For the text-containing cell, return its midpoint in (x, y) coordinate format. 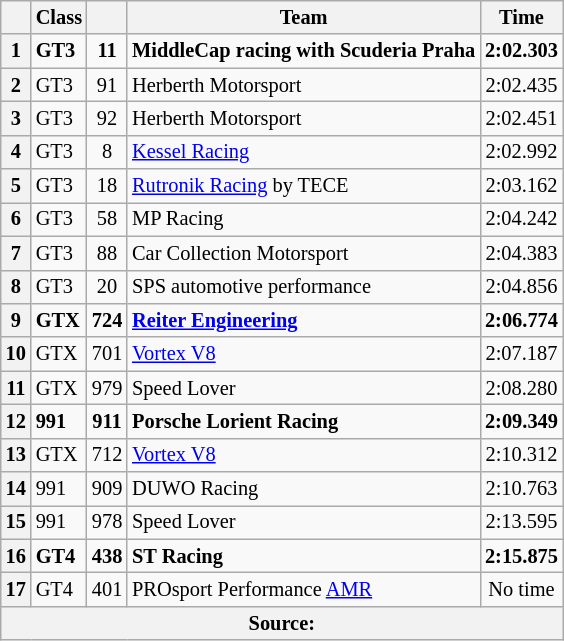
2:04.242 (522, 219)
2:13.595 (522, 522)
2:10.312 (522, 455)
2:02.451 (522, 118)
PROsport Performance AMR (304, 589)
Rutronik Racing by TECE (304, 186)
15 (16, 522)
14 (16, 489)
58 (107, 219)
978 (107, 522)
911 (107, 421)
13 (16, 455)
88 (107, 253)
9 (16, 320)
SPS automotive performance (304, 287)
2:15.875 (522, 556)
DUWO Racing (304, 489)
92 (107, 118)
4 (16, 152)
1 (16, 51)
909 (107, 489)
Porsche Lorient Racing (304, 421)
18 (107, 186)
Reiter Engineering (304, 320)
712 (107, 455)
20 (107, 287)
7 (16, 253)
No time (522, 589)
2 (16, 85)
6 (16, 219)
MP Racing (304, 219)
Source: (282, 623)
91 (107, 85)
MiddleCap racing with Scuderia Praha (304, 51)
2:06.774 (522, 320)
2:09.349 (522, 421)
2:07.187 (522, 354)
2:02.992 (522, 152)
438 (107, 556)
3 (16, 118)
2:04.856 (522, 287)
Car Collection Motorsport (304, 253)
Time (522, 17)
Kessel Racing (304, 152)
2:04.383 (522, 253)
724 (107, 320)
Team (304, 17)
10 (16, 354)
2:02.303 (522, 51)
2:02.435 (522, 85)
Class (59, 17)
401 (107, 589)
2:10.763 (522, 489)
12 (16, 421)
2:08.280 (522, 388)
16 (16, 556)
ST Racing (304, 556)
5 (16, 186)
701 (107, 354)
17 (16, 589)
2:03.162 (522, 186)
979 (107, 388)
